Extract the (X, Y) coordinate from the center of the cell holding the provided text.  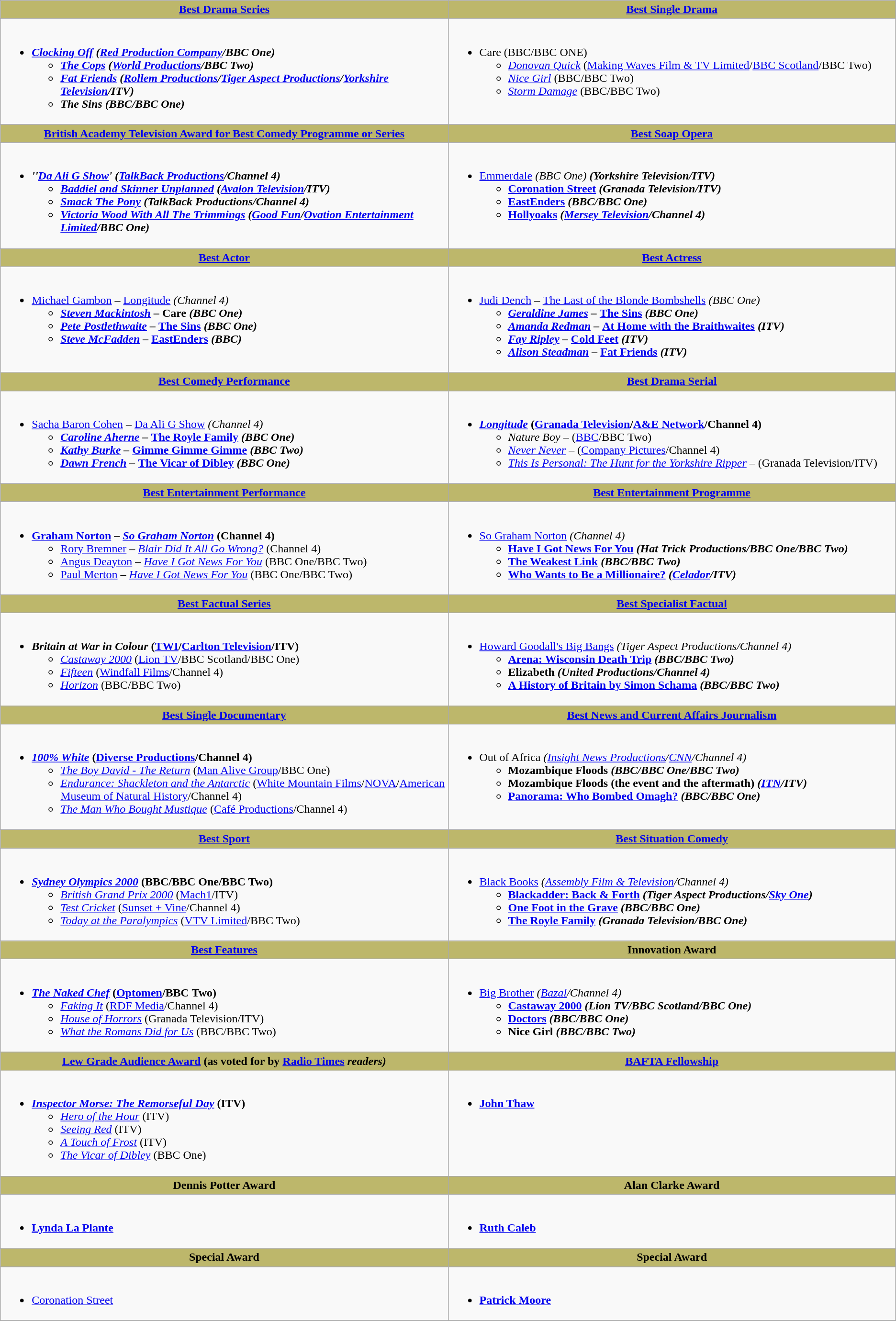
Best Drama Series (224, 10)
Coronation Street (224, 1293)
Best Actress (672, 257)
Best Drama Serial (672, 381)
Best Sport (224, 839)
Inspector Morse: The Remorseful Day (ITV)Hero of the Hour (ITV)Seeing Red (ITV)A Touch of Frost (ITV)The Vicar of Dibley (BBC One) (224, 1123)
Best Features (224, 950)
Big Brother (Bazal/Channel 4)Castaway 2000 (Lion TV/BBC Scotland/BBC One)Doctors (BBC/BBC One)Nice Girl (BBC/BBC Two) (672, 1006)
Lew Grade Audience Award (as voted for by Radio Times readers) (224, 1061)
The Naked Chef (Optomen/BBC Two)Faking It (RDF Media/Channel 4)House of Horrors (Granada Television/ITV)What the Romans Did for Us (BBC/BBC Two) (224, 1006)
Innovation Award (672, 950)
Best Factual Series (224, 604)
Ruth Caleb (672, 1221)
Best Entertainment Programme (672, 493)
British Academy Television Award for Best Comedy Programme or Series (224, 134)
Best Comedy Performance (224, 381)
Patrick Moore (672, 1293)
Care (BBC/BBC ONE)Donovan Quick (Making Waves Film & TV Limited/BBC Scotland/BBC Two)Nice Girl (BBC/BBC Two)Storm Damage (BBC/BBC Two) (672, 72)
Michael Gambon – Longitude (Channel 4)Steven Mackintosh – Care (BBC One)Pete Postlethwaite – The Sins (BBC One)Steve McFadden – EastEnders (BBC) (224, 320)
Dennis Potter Award (224, 1185)
John Thaw (672, 1123)
Lynda La Plante (224, 1221)
Best Specialist Factual (672, 604)
Best Situation Comedy (672, 839)
Best Actor (224, 257)
BAFTA Fellowship (672, 1061)
Alan Clarke Award (672, 1185)
Best Entertainment Performance (224, 493)
Best News and Current Affairs Journalism (672, 715)
Best Single Documentary (224, 715)
Best Soap Opera (672, 134)
Best Single Drama (672, 10)
